Scan for the cell matching the given text and deliver its (X, Y) coordinate at center. 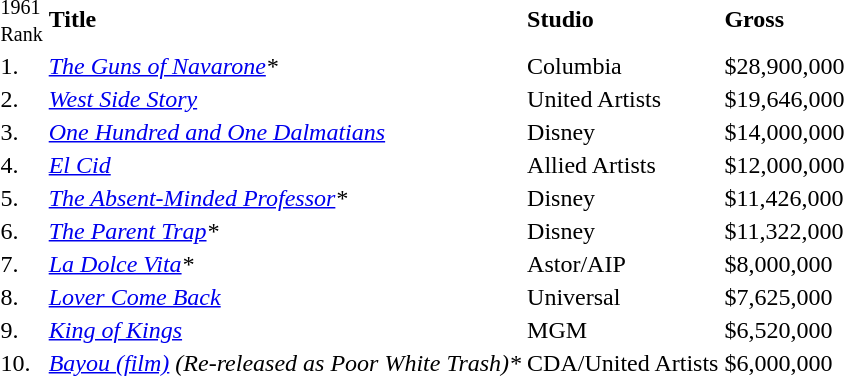
Lover Come Back (284, 297)
Allied Artists (623, 165)
The Absent-Minded Professor* (284, 198)
Universal (623, 297)
Astor/AIP (623, 264)
La Dolce Vita* (284, 264)
The Parent Trap* (284, 231)
King of Kings (284, 330)
The Guns of Navarone* (284, 66)
MGM (623, 330)
One Hundred and One Dalmatians (284, 132)
United Artists (623, 99)
West Side Story (284, 99)
Columbia (623, 66)
El Cid (284, 165)
